Search for the cell housing the specified text and yield its (X, Y) center coordinate. 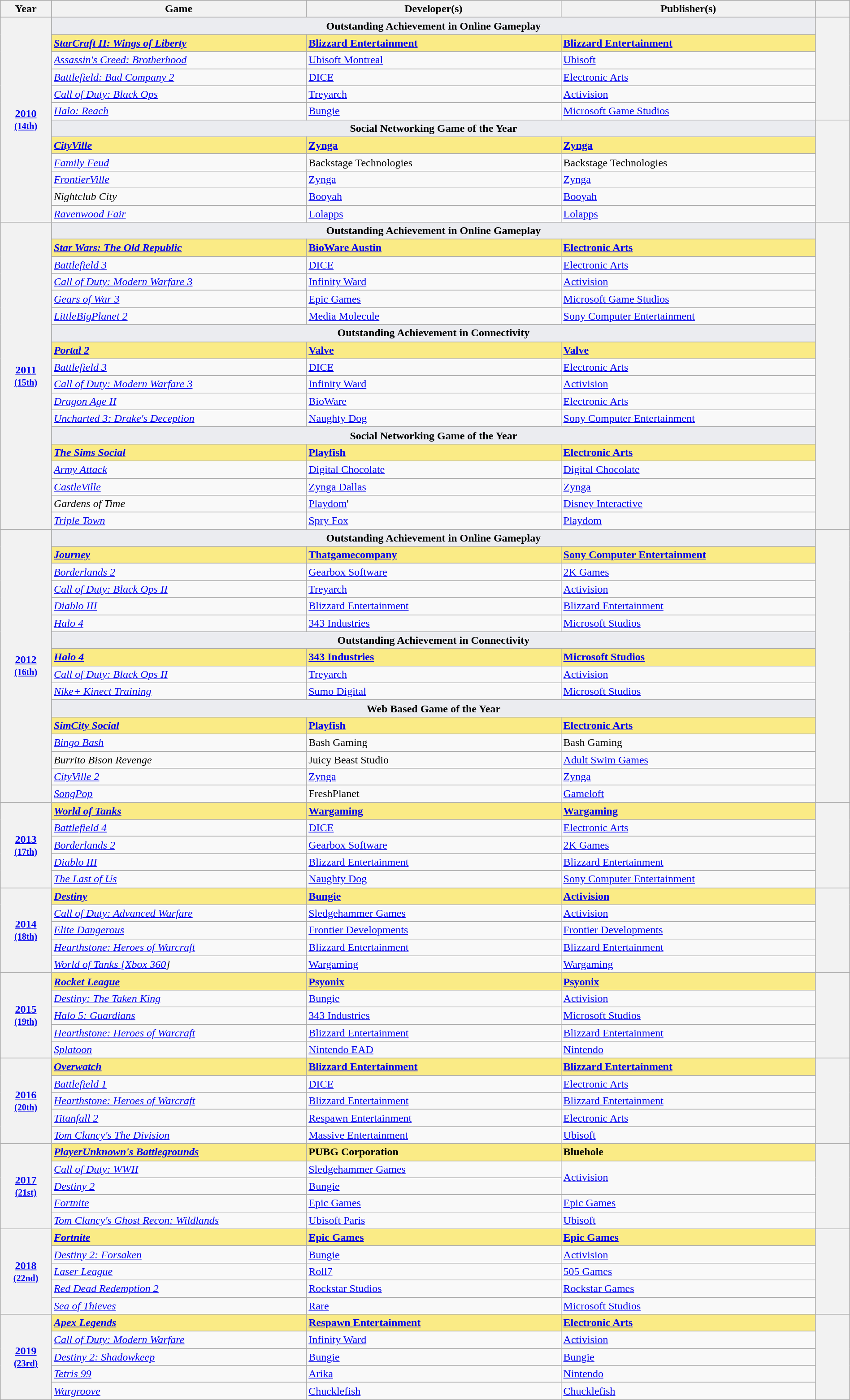
Portal 2 (178, 350)
Year (26, 9)
Red Dead Redemption 2 (178, 1288)
Thatgamecompany (434, 555)
Battlefield: Bad Company 2 (178, 77)
Tetris 99 (178, 1374)
Dragon Age II (178, 401)
PlayerUnknown's Battlegrounds (178, 1152)
Playdom (688, 521)
Ubisoft Paris (434, 1220)
Roll7 (434, 1271)
Halo: Reach (178, 111)
FrontierVille (178, 179)
2014 (18th) (26, 930)
Playdom' (434, 504)
Call of Duty: Advanced Warfare (178, 913)
Apex Legends (178, 1323)
2012 (16th) (26, 666)
Gameloft (688, 794)
SongPop (178, 794)
Ravenwood Fair (178, 214)
CityVille (178, 145)
Rockstar Games (688, 1288)
Overwatch (178, 1067)
Rockstar Studios (434, 1288)
Disney Interactive (688, 504)
Gears of War 3 (178, 299)
Tom Clancy's Ghost Recon: Wildlands (178, 1220)
Sea of Thieves (178, 1306)
Elite Dangerous (178, 930)
CastleVille (178, 486)
Gardens of Time (178, 504)
Destiny (178, 896)
Web Based Game of the Year (433, 708)
Bluehole (688, 1152)
Battlefield 4 (178, 828)
LittleBigPlanet 2 (178, 316)
Army Attack (178, 469)
World of Tanks (178, 811)
Titanfall 2 (178, 1118)
Media Molecule (434, 316)
2013 (17th) (26, 845)
Sumo Digital (434, 691)
Uncharted 3: Drake's Deception (178, 418)
Journey (178, 555)
CityVille 2 (178, 777)
Rocket League (178, 981)
World of Tanks [Xbox 360] (178, 964)
Burrito Bison Revenge (178, 760)
Developer(s) (434, 9)
Star Wars: The Old Republic (178, 248)
Triple Town (178, 521)
2011 (15th) (26, 376)
Ubisoft Montreal (434, 60)
SimCity Social (178, 725)
Massive Entertainment (434, 1135)
Call of Duty: Black Ops (178, 94)
Battlefield 1 (178, 1084)
BioWare (434, 401)
Bingo Bash (178, 742)
The Sims Social (178, 452)
Nightclub City (178, 196)
Publisher(s) (688, 9)
2010 (14th) (26, 120)
Destiny 2 (178, 1186)
2017 (21st) (26, 1186)
Zynga Dallas (434, 486)
Rare (434, 1306)
Spry Fox (434, 521)
Destiny 2: Shadowkeep (178, 1357)
Game (178, 9)
Adult Swim Games (688, 760)
Tom Clancy's The Division (178, 1135)
Assassin's Creed: Brotherhood (178, 60)
The Last of Us (178, 879)
Halo 5: Guardians (178, 1015)
505 Games (688, 1271)
BioWare Austin (434, 248)
Destiny: The Taken King (178, 998)
Laser League (178, 1271)
Nintendo EAD (434, 1050)
Call of Duty: WWII (178, 1169)
Call of Duty: Modern Warfare (178, 1340)
Nike+ Kinect Training (178, 691)
PUBG Corporation (434, 1152)
Juicy Beast Studio (434, 760)
StarCraft II: Wings of Liberty (178, 43)
2015 (19th) (26, 1015)
2018 (22nd) (26, 1271)
2016 (20th) (26, 1101)
Family Feud (178, 162)
Wargroove (178, 1391)
Arika (434, 1374)
Destiny 2: Forsaken (178, 1254)
2019 (23rd) (26, 1357)
Splatoon (178, 1050)
FreshPlanet (434, 794)
